Provide the [X, Y] coordinate of the cell's center where the given text is located.  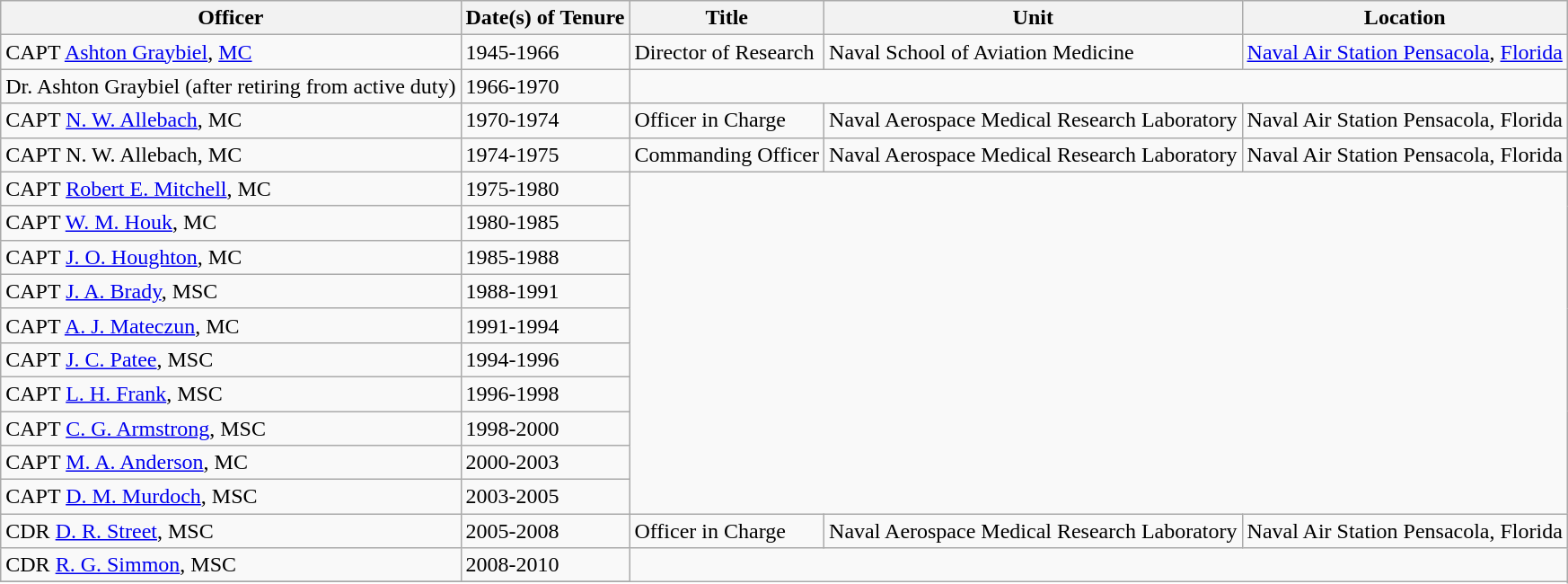
1970-1974 [545, 120]
CAPT Robert E. Mitchell, MC [231, 189]
Unit [1034, 18]
1945-1966 [545, 52]
CAPT J. C. Patee, MSC [231, 359]
CAPT C. G. Armstrong, MSC [231, 429]
Naval School of Aviation Medicine [1034, 52]
CAPT J. O. Houghton, MC [231, 257]
CAPT J. A. Brady, MSC [231, 291]
Officer [231, 18]
2005-2008 [545, 531]
CDR R. G. Simmon, MSC [231, 565]
1991-1994 [545, 325]
1985-1988 [545, 257]
1996-1998 [545, 394]
1994-1996 [545, 359]
CAPT W. M. Houk, MC [231, 223]
CAPT A. J. Mateczun, MC [231, 325]
CDR D. R. Street, MSC [231, 531]
2000-2003 [545, 463]
1980-1985 [545, 223]
CAPT Ashton Graybiel, MC [231, 52]
CAPT D. M. Murdoch, MSC [231, 497]
Dr. Ashton Graybiel (after retiring from active duty) [231, 86]
Commanding Officer [727, 155]
1975-1980 [545, 189]
Location [1405, 18]
CAPT L. H. Frank, MSC [231, 394]
1998-2000 [545, 429]
2008-2010 [545, 565]
Date(s) of Tenure [545, 18]
CAPT M. A. Anderson, MC [231, 463]
Director of Research [727, 52]
1974-1975 [545, 155]
1988-1991 [545, 291]
Title [727, 18]
1966-1970 [545, 86]
2003-2005 [545, 497]
